Return the [x, y] coordinate for the center point of the cell that contains the specified text.  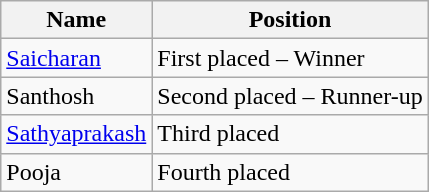
Fourth placed [290, 172]
Position [290, 20]
Pooja [76, 172]
Santhosh [76, 96]
Saicharan [76, 58]
Name [76, 20]
Third placed [290, 134]
Second placed – Runner-up [290, 96]
First placed – Winner [290, 58]
Sathyaprakash [76, 134]
